Pinpoint the cell where the given text exists, returning its [X, Y] midpoint coordinate. 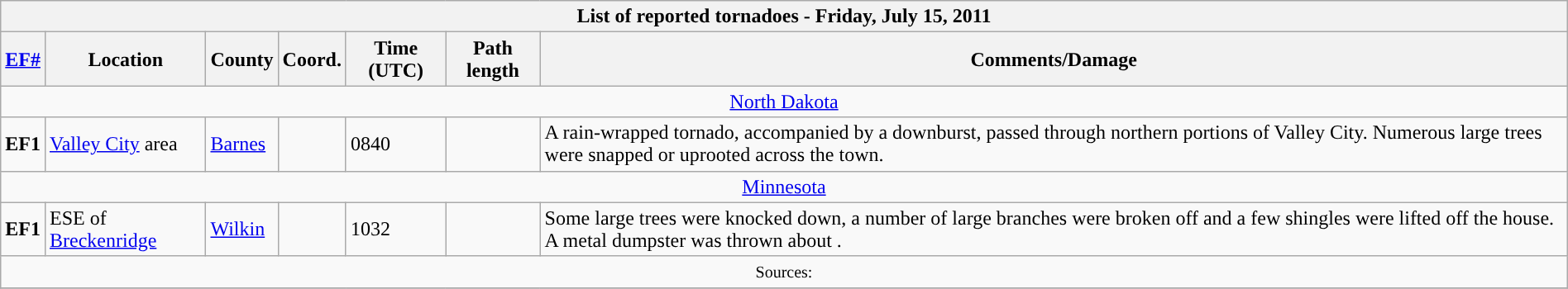
County [241, 59]
North Dakota [784, 102]
Coord. [312, 59]
0840 [395, 144]
Valley City area [125, 144]
List of reported tornadoes - Friday, July 15, 2011 [784, 17]
Barnes [241, 144]
1032 [395, 230]
Comments/Damage [1054, 59]
EF# [23, 59]
Location [125, 59]
ESE of Breckenridge [125, 230]
Path length [493, 59]
Time (UTC) [395, 59]
Minnesota [784, 187]
Sources: [784, 272]
Wilkin [241, 230]
